Determine the [X, Y] coordinate at the center of the cell enclosing the given text.  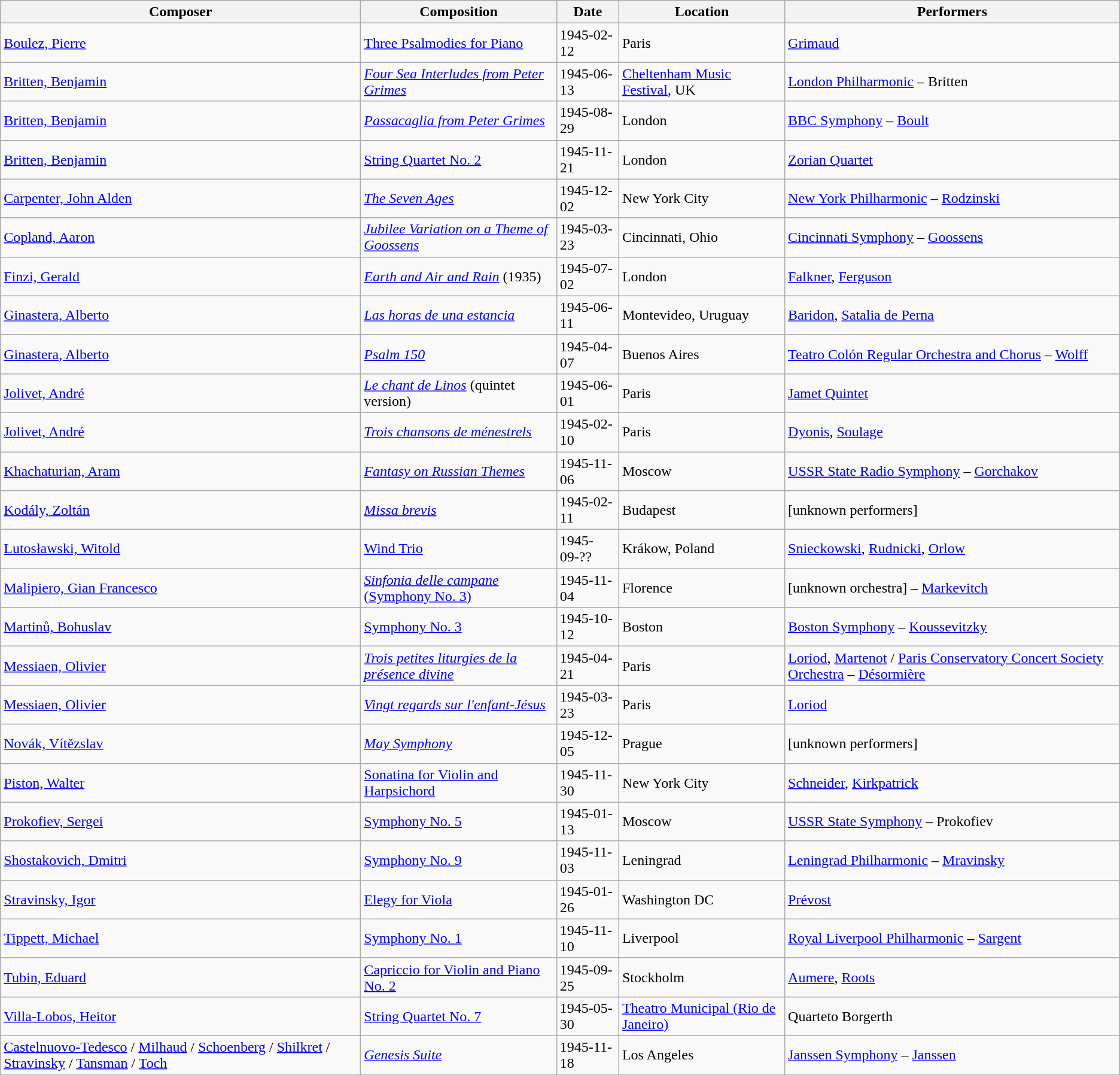
Fantasy on Russian Themes [458, 470]
Prokofiev, Sergei [181, 821]
Four Sea Interludes from Peter Grimes [458, 81]
1945-10-12 [588, 627]
Khachaturian, Aram [181, 470]
Genesis Suite [458, 1055]
Le chant de Linos (quintet version) [458, 393]
Novák, Vítězslav [181, 743]
Lutosławski, Witold [181, 549]
Los Angeles [701, 1055]
Kodály, Zoltán [181, 510]
1945-08-29 [588, 121]
Piston, Walter [181, 783]
Elegy for Viola [458, 899]
Aumere, Roots [952, 977]
1945-11-21 [588, 159]
The Seven Ages [458, 199]
Sonatina for Violin and Harpsichord [458, 783]
1945-12-02 [588, 199]
Jubilee Variation on a Theme of Goossens [458, 237]
Villa-Lobos, Heitor [181, 1016]
String Quartet No. 2 [458, 159]
Carpenter, John Alden [181, 199]
Snieckowski, Rudnicki, Orlow [952, 549]
Quarteto Borgerth [952, 1016]
1945-11-18 [588, 1055]
Grimaud [952, 43]
Falkner, Ferguson [952, 277]
1945-11-04 [588, 588]
Stravinsky, Igor [181, 899]
Earth and Air and Rain (1935) [458, 277]
Janssen Symphony – Janssen [952, 1055]
Stockholm [701, 977]
Tippett, Michael [181, 939]
1945-09-25 [588, 977]
Composer [181, 12]
Three Psalmodies for Piano [458, 43]
Finzi, Gerald [181, 277]
Vingt regards sur l'enfant-Jésus [458, 705]
1945-06-13 [588, 81]
Wind Trio [458, 549]
1945-11-06 [588, 470]
1945-12-05 [588, 743]
1945-09-?? [588, 549]
Castelnuovo-Tedesco / Milhaud / Schoenberg / Shilkret / Stravinsky / Tansman / Toch [181, 1055]
Schneider, Kirkpatrick [952, 783]
Date [588, 12]
Florence [701, 588]
Teatro Colón Regular Orchestra and Chorus – Wolff [952, 354]
Jamet Quintet [952, 393]
Boston [701, 627]
Symphony No. 5 [458, 821]
1945-11-03 [588, 861]
String Quartet No. 7 [458, 1016]
Trois petites liturgies de la présence divine [458, 666]
Capriccio for Violin and Piano No. 2 [458, 977]
1945-04-07 [588, 354]
1945-11-30 [588, 783]
London Philharmonic – Britten [952, 81]
Liverpool [701, 939]
Cheltenham Music Festival, UK [701, 81]
Royal Liverpool Philharmonic – Sargent [952, 939]
Boston Symphony – Koussevitzky [952, 627]
1945-02-12 [588, 43]
Symphony No. 3 [458, 627]
Cincinnati Symphony – Goossens [952, 237]
Boulez, Pierre [181, 43]
Washington DC [701, 899]
Budapest [701, 510]
1945-06-11 [588, 315]
1945-01-26 [588, 899]
Symphony No. 9 [458, 861]
USSR State Radio Symphony – Gorchakov [952, 470]
Missa brevis [458, 510]
May Symphony [458, 743]
Sinfonia delle campane (Symphony No. 3) [458, 588]
Las horas de una estancia [458, 315]
Krákow, Poland [701, 549]
Leningrad Philharmonic – Mravinsky [952, 861]
Symphony No. 1 [458, 939]
Dyonis, Soulage [952, 432]
Malipiero, Gian Francesco [181, 588]
Passacaglia from Peter Grimes [458, 121]
Location [701, 12]
Montevideo, Uruguay [701, 315]
Prague [701, 743]
Loriod, Martenot / Paris Conservatory Concert Society Orchestra – Désormière [952, 666]
Composition [458, 12]
Tubin, Eduard [181, 977]
BBC Symphony – Boult [952, 121]
1945-07-02 [588, 277]
Baridon, Satalia de Perna [952, 315]
1945-06-01 [588, 393]
New York Philharmonic – Rodzinski [952, 199]
1945-04-21 [588, 666]
1945-05-30 [588, 1016]
Theatro Municipal (Rio de Janeiro) [701, 1016]
Prévost [952, 899]
1945-02-11 [588, 510]
1945-11-10 [588, 939]
Trois chansons de ménestrels [458, 432]
[unknown orchestra] – Markevitch [952, 588]
Zorian Quartet [952, 159]
Performers [952, 12]
1945-01-13 [588, 821]
Copland, Aaron [181, 237]
Psalm 150 [458, 354]
Buenos Aires [701, 354]
1945-02-10 [588, 432]
USSR State Symphony – Prokofiev [952, 821]
Shostakovich, Dmitri [181, 861]
Cincinnati, Ohio [701, 237]
Martinů, Bohuslav [181, 627]
Loriod [952, 705]
Leningrad [701, 861]
